Locate the cell with the specified text and output its (X, Y) center coordinate. 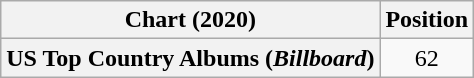
Position (427, 20)
Chart (2020) (190, 20)
62 (427, 58)
US Top Country Albums (Billboard) (190, 58)
